Scan for the cell matching the given text and deliver its (X, Y) coordinate at center. 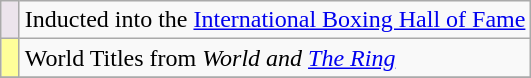
Inducted into the International Boxing Hall of Fame (275, 20)
World Titles from World and The Ring (275, 58)
